Output the (x, y) coordinate of the center of the cell containing the given text.  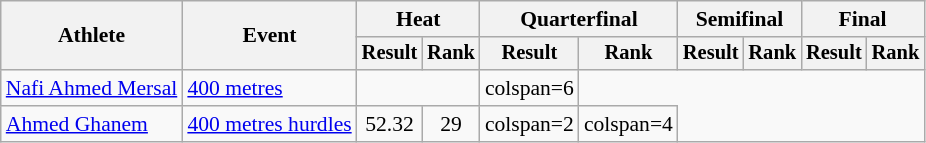
Semifinal (740, 19)
colspan=2 (530, 124)
Athlete (92, 36)
52.32 (390, 124)
colspan=6 (530, 88)
Final (862, 19)
Heat (418, 19)
Event (269, 36)
29 (451, 124)
Ahmed Ghanem (92, 124)
400 metres (269, 88)
colspan=4 (628, 124)
Quarterfinal (579, 19)
Nafi Ahmed Mersal (92, 88)
400 metres hurdles (269, 124)
